Return [x, y] of the center of cell containing provided text 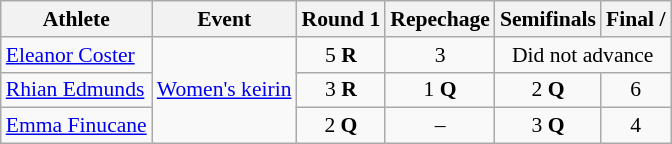
– [440, 126]
Final / [636, 19]
3 [440, 55]
3 Q [548, 126]
Emma Finucane [76, 126]
Semifinals [548, 19]
Eleanor Coster [76, 55]
Athlete [76, 19]
Did not advance [583, 55]
Women's keirin [224, 90]
Rhian Edmunds [76, 90]
Round 1 [342, 19]
6 [636, 90]
4 [636, 126]
Event [224, 19]
3 R [342, 90]
Repechage [440, 19]
1 Q [440, 90]
5 R [342, 55]
